Locate the cell with the specified text and output its (x, y) center coordinate. 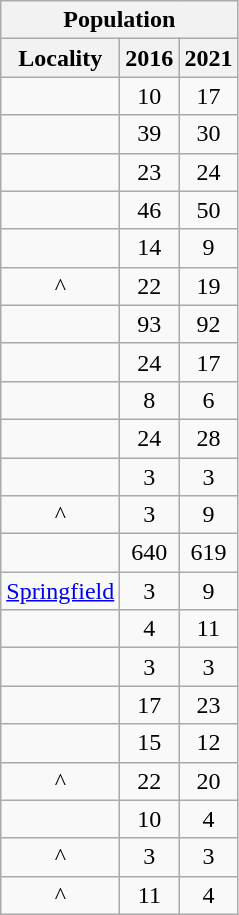
39 (150, 134)
12 (208, 743)
46 (150, 210)
Locality (60, 58)
8 (150, 400)
2016 (150, 58)
28 (208, 438)
92 (208, 324)
Population (120, 20)
30 (208, 134)
14 (150, 248)
640 (150, 553)
93 (150, 324)
619 (208, 553)
19 (208, 286)
20 (208, 781)
Springfield (60, 591)
50 (208, 210)
15 (150, 743)
2021 (208, 58)
6 (208, 400)
